Scan for the cell matching the given text and deliver its (x, y) coordinate at center. 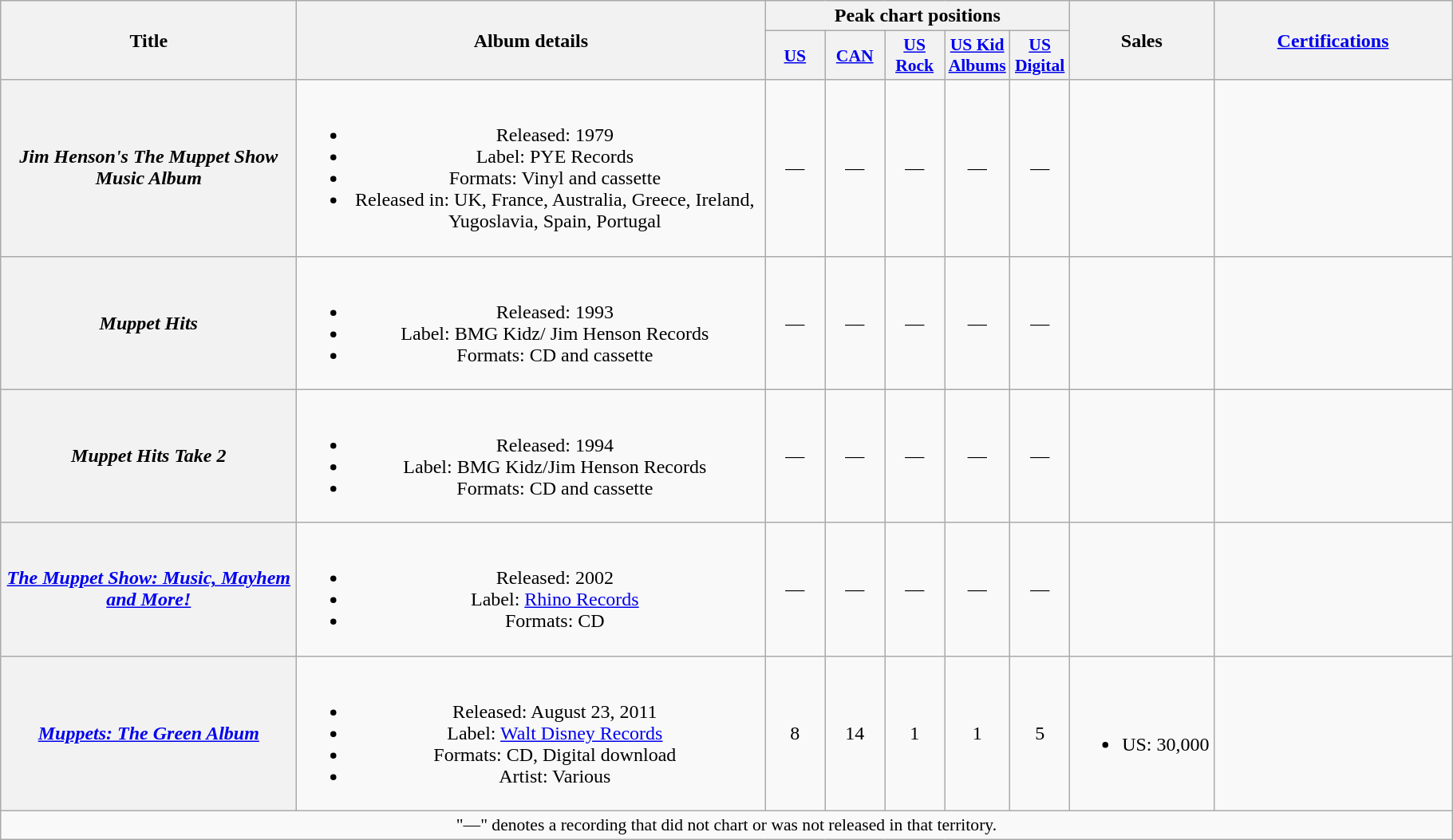
"—" denotes a recording that did not chart or was not released in that territory. (726, 825)
US Kid Albums (977, 56)
CAN (855, 56)
Released: August 23, 2011Label: Walt Disney RecordsFormats: CD, Digital downloadArtist: Various (531, 733)
Jim Henson's The Muppet Show Music Album (148, 168)
Sales (1142, 40)
US Digital (1040, 56)
Album details (531, 40)
Title (148, 40)
US Rock (914, 56)
Certifications (1333, 40)
Muppets: The Green Album (148, 733)
Released: 1993Label: BMG Kidz/ Jim Henson RecordsFormats: CD and cassette (531, 322)
US: 30,000 (1142, 733)
5 (1040, 733)
Released: 2002Label: Rhino RecordsFormats: CD (531, 589)
Released: 1994Label: BMG Kidz/Jim Henson RecordsFormats: CD and cassette (531, 456)
8 (795, 733)
Peak chart positions (918, 16)
14 (855, 733)
Released: 1979Label: PYE RecordsFormats: Vinyl and cassetteReleased in: UK, France, Australia, Greece, Ireland, Yugoslavia, Spain, Portugal (531, 168)
US (795, 56)
Muppet Hits Take 2 (148, 456)
Muppet Hits (148, 322)
The Muppet Show: Music, Mayhem and More! (148, 589)
